Extract the (X, Y) coordinate from the center of the cell holding the provided text.  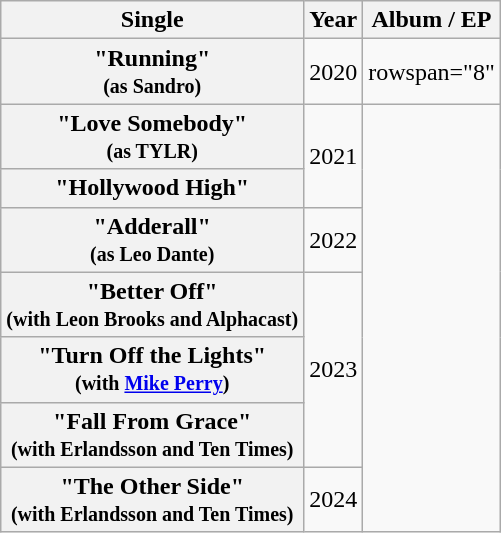
2021 (334, 156)
"Running"(as Sandro) (152, 72)
"The Other Side"(with Erlandsson and Ten Times) (152, 500)
"Adderall"(as Leo Dante) (152, 240)
2024 (334, 500)
"Love Somebody"(as TYLR) (152, 136)
2022 (334, 240)
2020 (334, 72)
"Hollywood High" (152, 188)
Single (152, 20)
2023 (334, 370)
Album / EP (432, 20)
"Fall From Grace"(with Erlandsson and Ten Times) (152, 434)
Year (334, 20)
"Turn Off the Lights"(with Mike Perry) (152, 370)
"Better Off"(with Leon Brooks and Alphacast) (152, 304)
rowspan="8" (432, 72)
